Return [x, y] of the center of cell containing provided text 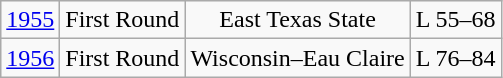
East Texas State [298, 20]
L 55–68 [456, 20]
L 76–84 [456, 58]
1955 [30, 20]
1956 [30, 58]
Wisconsin–Eau Claire [298, 58]
